From the cell containing the given text, extract its center point as (X, Y) coordinate. 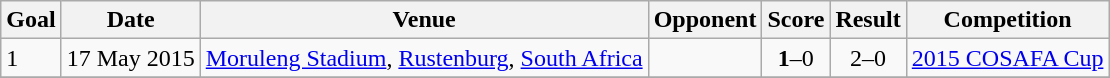
Score (796, 20)
Venue (424, 20)
1 (31, 58)
17 May 2015 (130, 58)
Competition (1008, 20)
2015 COSAFA Cup (1008, 58)
Goal (31, 20)
Date (130, 20)
1–0 (796, 58)
2–0 (868, 58)
Result (868, 20)
Opponent (705, 20)
Moruleng Stadium, Rustenburg, South Africa (424, 58)
